Scan for the cell matching the given text and deliver its (x, y) coordinate at center. 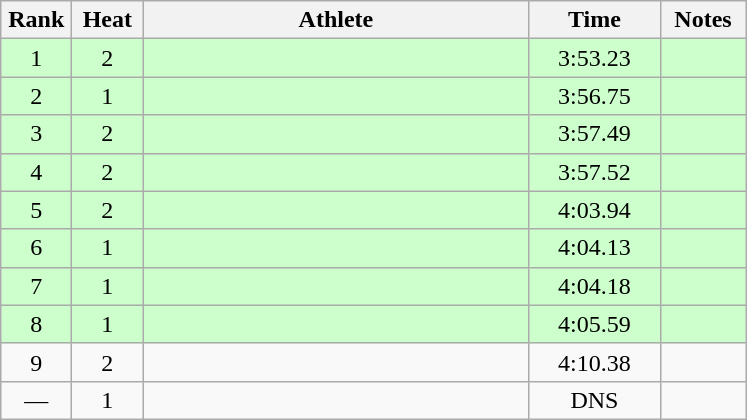
Notes (703, 20)
6 (36, 248)
3:57.52 (594, 172)
8 (36, 324)
9 (36, 362)
3 (36, 134)
4:04.13 (594, 248)
7 (36, 286)
4 (36, 172)
Athlete (336, 20)
Heat (108, 20)
Time (594, 20)
Rank (36, 20)
5 (36, 210)
3:57.49 (594, 134)
4:04.18 (594, 286)
3:53.23 (594, 58)
3:56.75 (594, 96)
4:03.94 (594, 210)
4:10.38 (594, 362)
— (36, 400)
DNS (594, 400)
4:05.59 (594, 324)
